Return [X, Y] of the center of cell containing provided text 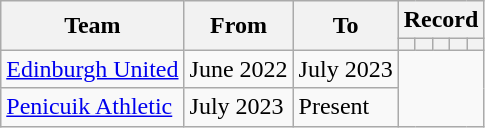
Edinburgh United [92, 69]
To [346, 26]
Penicuik Athletic [92, 107]
Team [92, 26]
Present [346, 107]
June 2022 [238, 69]
Record [441, 20]
From [238, 26]
